Extract the (x, y) coordinate from the center of the cell holding the provided text.  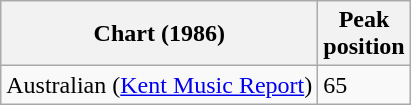
Australian (Kent Music Report) (160, 85)
65 (364, 85)
Peakposition (364, 34)
Chart (1986) (160, 34)
